Find where the given text appears and provide that cell's center as (x, y) coordinate. 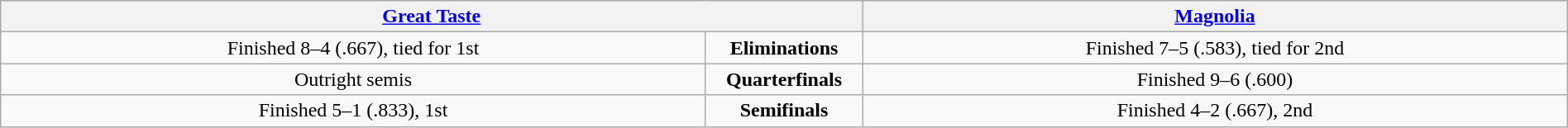
Semifinals (784, 111)
Finished 9–6 (.600) (1216, 79)
Magnolia (1216, 17)
Eliminations (784, 48)
Outright semis (354, 79)
Quarterfinals (784, 79)
Finished 7–5 (.583), tied for 2nd (1216, 48)
Finished 5–1 (.833), 1st (354, 111)
Finished 4–2 (.667), 2nd (1216, 111)
Great Taste (432, 17)
Finished 8–4 (.667), tied for 1st (354, 48)
